Extract the [X, Y] coordinate from the center of the cell holding the provided text.  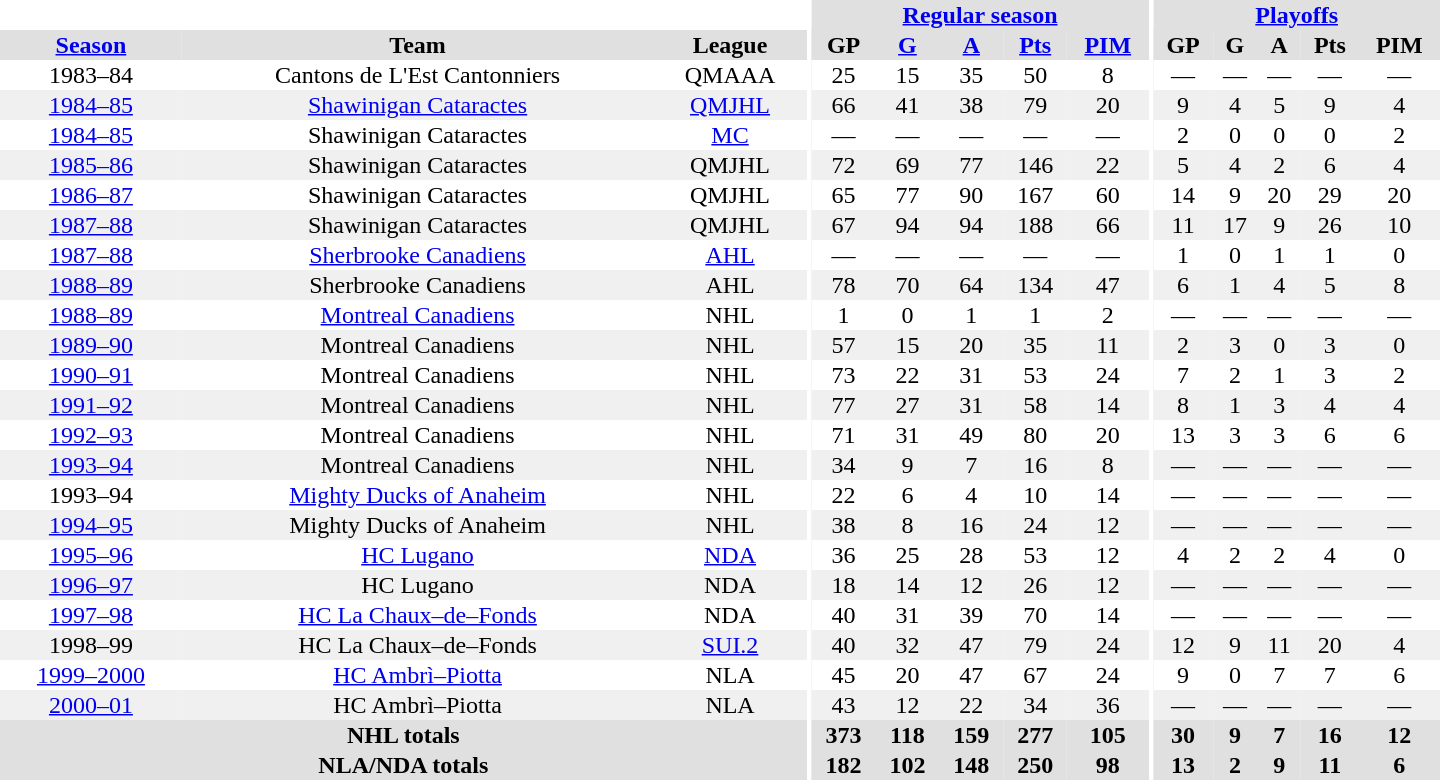
Season [91, 45]
MC [730, 135]
49 [971, 435]
30 [1182, 735]
27 [908, 405]
72 [844, 165]
71 [844, 435]
73 [844, 375]
58 [1035, 405]
60 [1108, 195]
Regular season [980, 15]
80 [1035, 435]
1999–2000 [91, 675]
64 [971, 285]
17 [1235, 225]
18 [844, 585]
1998–99 [91, 645]
SUI.2 [730, 645]
148 [971, 765]
1991–92 [91, 405]
1995–96 [91, 555]
118 [908, 735]
Team [418, 45]
2000–01 [91, 705]
90 [971, 195]
Playoffs [1296, 15]
1990–91 [91, 375]
1989–90 [91, 345]
29 [1330, 195]
1997–98 [91, 615]
45 [844, 675]
1996–97 [91, 585]
188 [1035, 225]
32 [908, 645]
39 [971, 615]
QMAAA [730, 75]
1992–93 [91, 435]
167 [1035, 195]
41 [908, 105]
Cantons de L'Est Cantonniers [418, 75]
1994–95 [91, 525]
69 [908, 165]
159 [971, 735]
102 [908, 765]
League [730, 45]
1983–84 [91, 75]
373 [844, 735]
182 [844, 765]
28 [971, 555]
43 [844, 705]
1986–87 [91, 195]
65 [844, 195]
98 [1108, 765]
50 [1035, 75]
78 [844, 285]
NHL totals [404, 735]
NLA/NDA totals [404, 765]
1985–86 [91, 165]
57 [844, 345]
146 [1035, 165]
250 [1035, 765]
134 [1035, 285]
277 [1035, 735]
105 [1108, 735]
